Capture the cell that displays the provided text and extract its (X, Y) central coordinate. 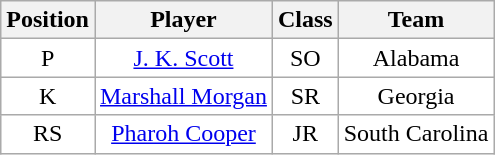
Marshall Morgan (183, 96)
South Carolina (416, 134)
Alabama (416, 58)
JR (305, 134)
SO (305, 58)
Team (416, 20)
K (48, 96)
J. K. Scott (183, 58)
P (48, 58)
Georgia (416, 96)
Class (305, 20)
Player (183, 20)
Position (48, 20)
RS (48, 134)
SR (305, 96)
Pharoh Cooper (183, 134)
